Capture the cell that displays the provided text and extract its (x, y) central coordinate. 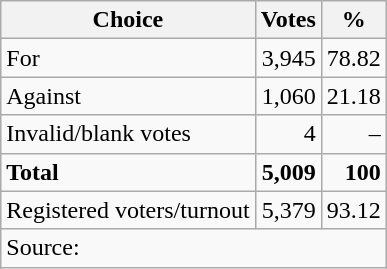
78.82 (354, 58)
For (128, 58)
Registered voters/turnout (128, 210)
% (354, 20)
Invalid/blank votes (128, 134)
Source: (194, 248)
93.12 (354, 210)
5,009 (288, 172)
5,379 (288, 210)
4 (288, 134)
Against (128, 96)
3,945 (288, 58)
100 (354, 172)
– (354, 134)
21.18 (354, 96)
Choice (128, 20)
1,060 (288, 96)
Votes (288, 20)
Total (128, 172)
